Search for the cell housing the specified text and yield its (X, Y) center coordinate. 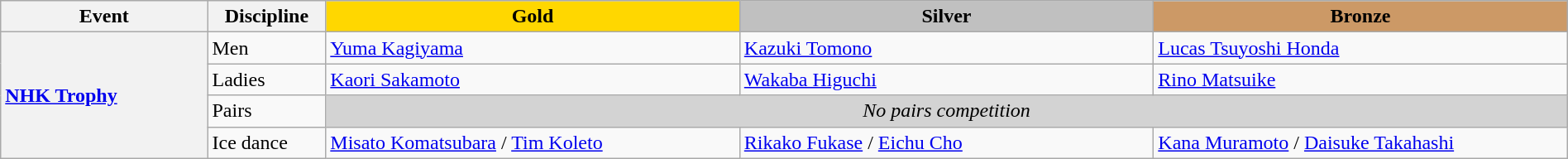
Yuma Kagiyama (533, 48)
Rikako Fukase / Eichu Cho (946, 142)
Misato Komatsubara / Tim Koleto (533, 142)
Event (104, 17)
Bronze (1360, 17)
Wakaba Higuchi (946, 79)
Ladies (266, 79)
Kazuki Tomono (946, 48)
Pairs (266, 111)
Silver (946, 17)
Rino Matsuike (1360, 79)
Men (266, 48)
Kana Muramoto / Daisuke Takahashi (1360, 142)
Lucas Tsuyoshi Honda (1360, 48)
No pairs competition (946, 111)
Kaori Sakamoto (533, 79)
Ice dance (266, 142)
Gold (533, 17)
Discipline (266, 17)
NHK Trophy (104, 95)
